Return the (x, y) coordinate for the center point of the cell that contains the specified text.  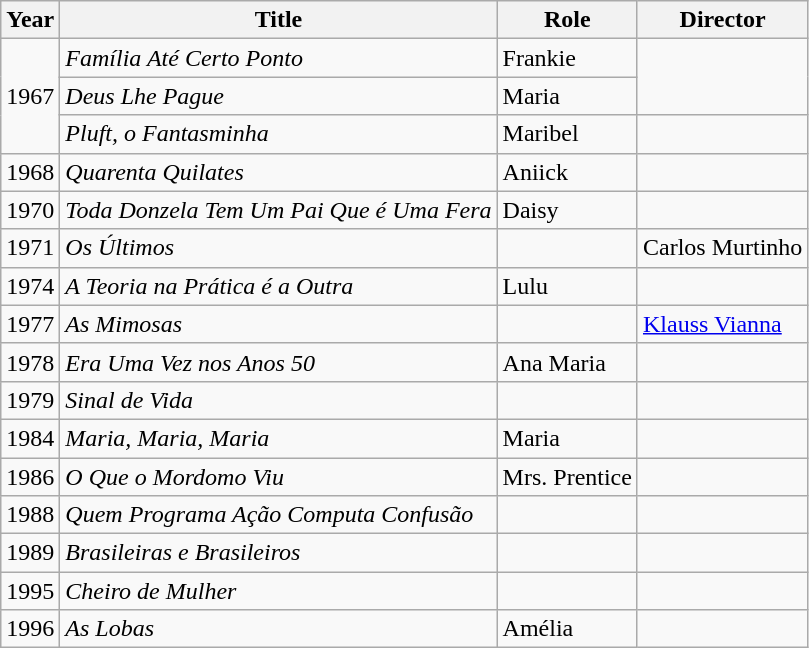
Year (30, 20)
1971 (30, 248)
1974 (30, 286)
Aniick (567, 172)
Maria, Maria, Maria (278, 438)
Director (722, 20)
Amélia (567, 629)
1977 (30, 324)
As Lobas (278, 629)
O Que o Mordomo Viu (278, 477)
1967 (30, 96)
Cheiro de Mulher (278, 591)
1989 (30, 553)
Sinal de Vida (278, 400)
Brasileiras e Brasileiros (278, 553)
Quem Programa Ação Computa Confusão (278, 515)
Os Últimos (278, 248)
1986 (30, 477)
Pluft, o Fantasminha (278, 134)
As Mimosas (278, 324)
Mrs. Prentice (567, 477)
Toda Donzela Tem Um Pai Que é Uma Fera (278, 210)
1970 (30, 210)
Frankie (567, 58)
Role (567, 20)
Deus Lhe Pague (278, 96)
1988 (30, 515)
1979 (30, 400)
Maribel (567, 134)
Klauss Vianna (722, 324)
1995 (30, 591)
1984 (30, 438)
A Teoria na Prática é a Outra (278, 286)
Lulu (567, 286)
Title (278, 20)
Ana Maria (567, 362)
Família Até Certo Ponto (278, 58)
1978 (30, 362)
Daisy (567, 210)
Era Uma Vez nos Anos 50 (278, 362)
1968 (30, 172)
1996 (30, 629)
Quarenta Quilates (278, 172)
Carlos Murtinho (722, 248)
